Detect which cell encompasses the target text, then output its [x, y] center coordinate. 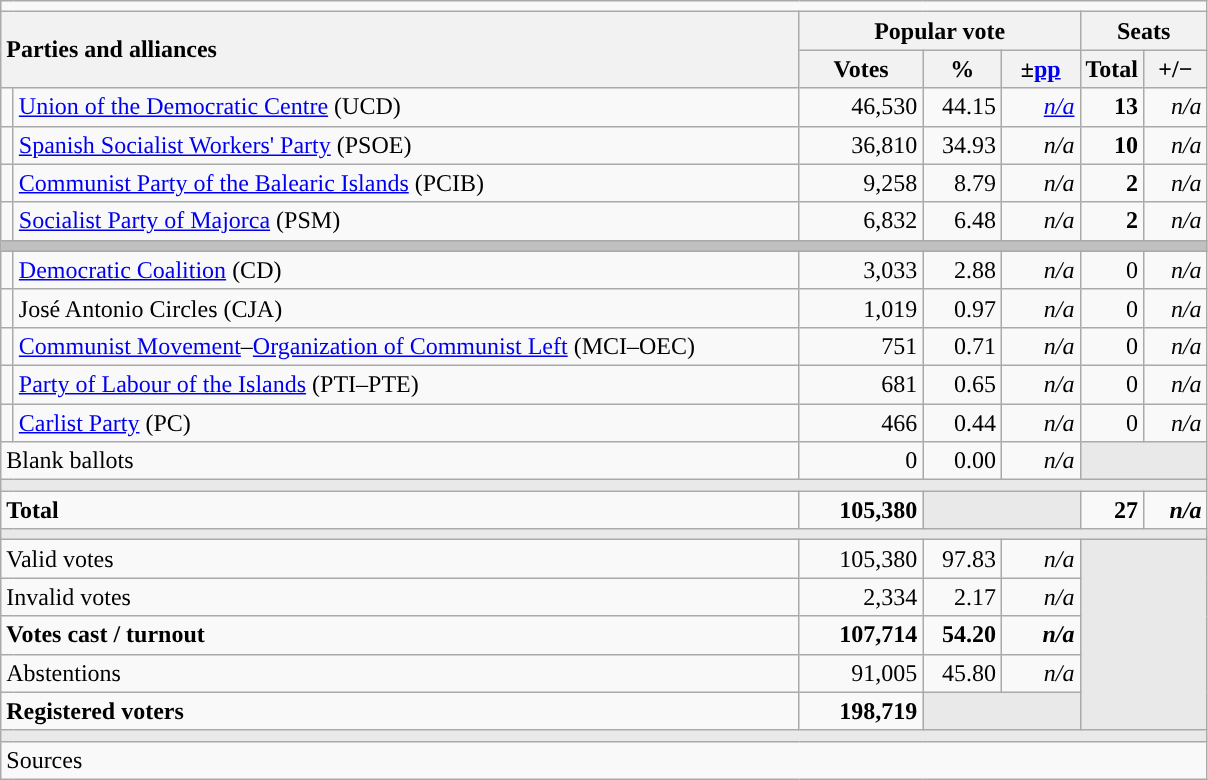
8.79 [962, 183]
0.44 [962, 423]
44.15 [962, 107]
466 [861, 423]
+/− [1176, 69]
107,714 [861, 635]
97.83 [962, 559]
54.20 [962, 635]
Spanish Socialist Workers' Party (PSOE) [406, 145]
Popular vote [940, 31]
Communist Party of the Balearic Islands (PCIB) [406, 183]
13 [1112, 107]
1,019 [861, 308]
91,005 [861, 673]
Democratic Coalition (CD) [406, 270]
2.17 [962, 597]
751 [861, 346]
Blank ballots [400, 461]
9,258 [861, 183]
Union of the Democratic Centre (UCD) [406, 107]
Votes [861, 69]
Socialist Party of Majorca (PSM) [406, 221]
2.88 [962, 270]
681 [861, 384]
36,810 [861, 145]
3,033 [861, 270]
Party of Labour of the Islands (PTI–PTE) [406, 384]
198,719 [861, 711]
2,334 [861, 597]
Registered voters [400, 711]
34.93 [962, 145]
6,832 [861, 221]
0.65 [962, 384]
Valid votes [400, 559]
0.97 [962, 308]
0.00 [962, 461]
Communist Movement–Organization of Communist Left (MCI–OEC) [406, 346]
% [962, 69]
±pp [1040, 69]
Sources [604, 760]
6.48 [962, 221]
Parties and alliances [400, 50]
10 [1112, 145]
Votes cast / turnout [400, 635]
45.80 [962, 673]
Seats [1144, 31]
Carlist Party (PC) [406, 423]
Abstentions [400, 673]
José Antonio Circles (CJA) [406, 308]
27 [1112, 510]
Invalid votes [400, 597]
46,530 [861, 107]
0.71 [962, 346]
